Pinpoint the cell where the given text exists, returning its (X, Y) midpoint coordinate. 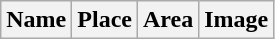
Name (36, 20)
Area (168, 20)
Image (236, 20)
Place (105, 20)
